Output the [X, Y] coordinate of the center of the cell containing the given text.  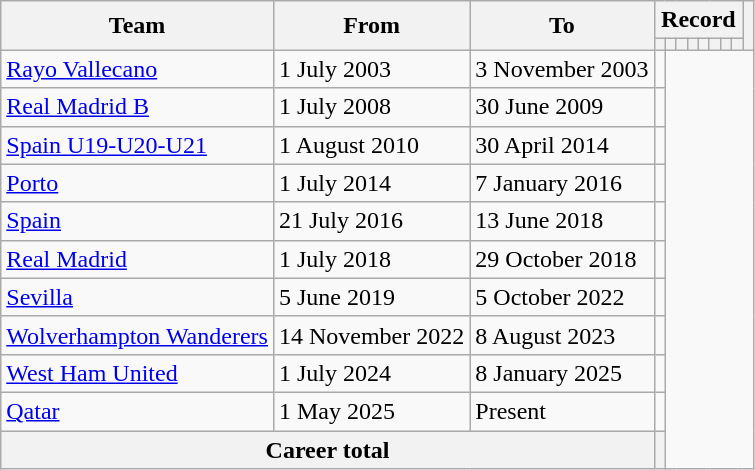
7 January 2016 [562, 183]
Present [562, 411]
1 May 2025 [371, 411]
Sevilla [138, 297]
Record [698, 20]
Real Madrid [138, 259]
5 June 2019 [371, 297]
13 June 2018 [562, 221]
Team [138, 26]
1 July 2003 [371, 69]
14 November 2022 [371, 335]
30 April 2014 [562, 145]
Qatar [138, 411]
To [562, 26]
1 July 2018 [371, 259]
From [371, 26]
1 July 2008 [371, 107]
5 October 2022 [562, 297]
Real Madrid B [138, 107]
Rayo Vallecano [138, 69]
Spain U19-U20-U21 [138, 145]
21 July 2016 [371, 221]
Wolverhampton Wanderers [138, 335]
1 July 2024 [371, 373]
Spain [138, 221]
Porto [138, 183]
West Ham United [138, 373]
1 July 2014 [371, 183]
30 June 2009 [562, 107]
8 January 2025 [562, 373]
3 November 2003 [562, 69]
1 August 2010 [371, 145]
29 October 2018 [562, 259]
8 August 2023 [562, 335]
Career total [328, 449]
